Detect which cell encompasses the target text, then output its (x, y) center coordinate. 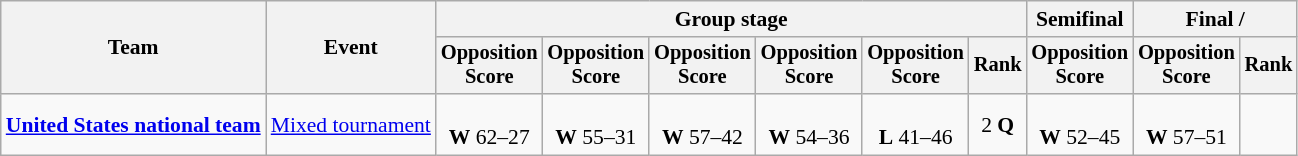
Mixed tournament (351, 124)
2 Q (998, 124)
W 52–45 (1080, 124)
Semifinal (1080, 19)
W 57–51 (1186, 124)
W 54–36 (810, 124)
W 55–31 (596, 124)
United States national team (134, 124)
Group stage (732, 19)
L 41–46 (916, 124)
Event (351, 48)
Team (134, 48)
W 57–42 (702, 124)
W 62–27 (490, 124)
Final / (1215, 19)
